Search for the cell housing the specified text and yield its (x, y) center coordinate. 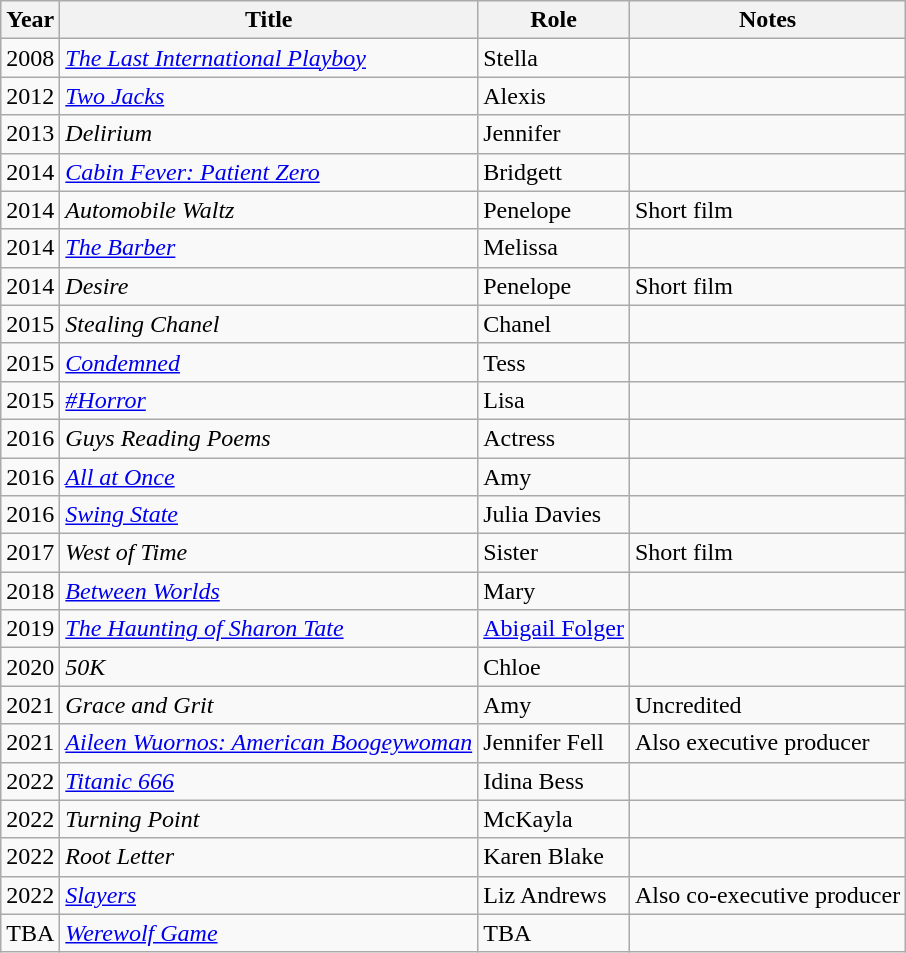
Notes (767, 20)
Guys Reading Poems (269, 438)
Swing State (269, 515)
Role (554, 20)
Grace and Grit (269, 705)
Stealing Chanel (269, 324)
Mary (554, 591)
Werewolf Game (269, 933)
2020 (30, 667)
Desire (269, 286)
Cabin Fever: Patient Zero (269, 172)
Uncredited (767, 705)
2013 (30, 134)
Title (269, 20)
Alexis (554, 96)
The Haunting of Sharon Tate (269, 629)
West of Time (269, 553)
The Barber (269, 248)
Melissa (554, 248)
#Horror (269, 400)
Stella (554, 58)
Aileen Wuornos: American Boogeywoman (269, 743)
Actress (554, 438)
Liz Andrews (554, 895)
2012 (30, 96)
2019 (30, 629)
All at Once (269, 477)
Delirium (269, 134)
Between Worlds (269, 591)
Automobile Waltz (269, 210)
Two Jacks (269, 96)
Julia Davies (554, 515)
Bridgett (554, 172)
The Last International Playboy (269, 58)
50K (269, 667)
2008 (30, 58)
Jennifer (554, 134)
Abigail Folger (554, 629)
Also co-executive producer (767, 895)
Condemned (269, 362)
Tess (554, 362)
Chloe (554, 667)
Chanel (554, 324)
Karen Blake (554, 857)
McKayla (554, 819)
2018 (30, 591)
Titanic 666 (269, 781)
Jennifer Fell (554, 743)
Also executive producer (767, 743)
2017 (30, 553)
Sister (554, 553)
Slayers (269, 895)
Root Letter (269, 857)
Idina Bess (554, 781)
Turning Point (269, 819)
Lisa (554, 400)
Year (30, 20)
